Output the (X, Y) coordinate of the center of the cell containing the given text.  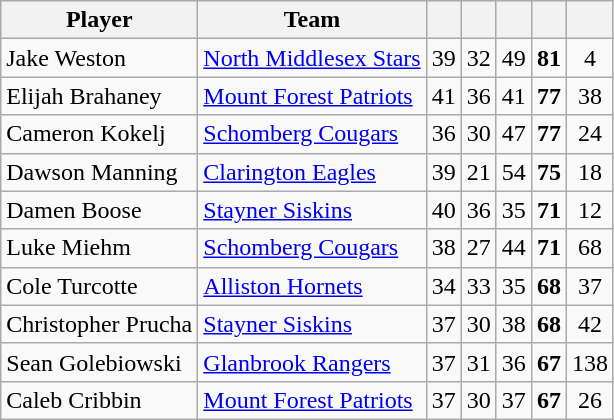
34 (444, 286)
Team (312, 20)
44 (514, 248)
Sean Golebiowski (100, 362)
81 (548, 58)
4 (590, 58)
27 (478, 248)
Clarington Eagles (312, 172)
Luke Miehm (100, 248)
Dawson Manning (100, 172)
138 (590, 362)
54 (514, 172)
49 (514, 58)
Christopher Prucha (100, 324)
Alliston Hornets (312, 286)
Player (100, 20)
40 (444, 210)
75 (548, 172)
Cole Turcotte (100, 286)
Glanbrook Rangers (312, 362)
32 (478, 58)
31 (478, 362)
18 (590, 172)
Caleb Cribbin (100, 400)
12 (590, 210)
42 (590, 324)
24 (590, 134)
47 (514, 134)
Elijah Brahaney (100, 96)
Cameron Kokelj (100, 134)
33 (478, 286)
North Middlesex Stars (312, 58)
Jake Weston (100, 58)
21 (478, 172)
Damen Boose (100, 210)
26 (590, 400)
